Output the [X, Y] coordinate of the center of the cell containing the given text.  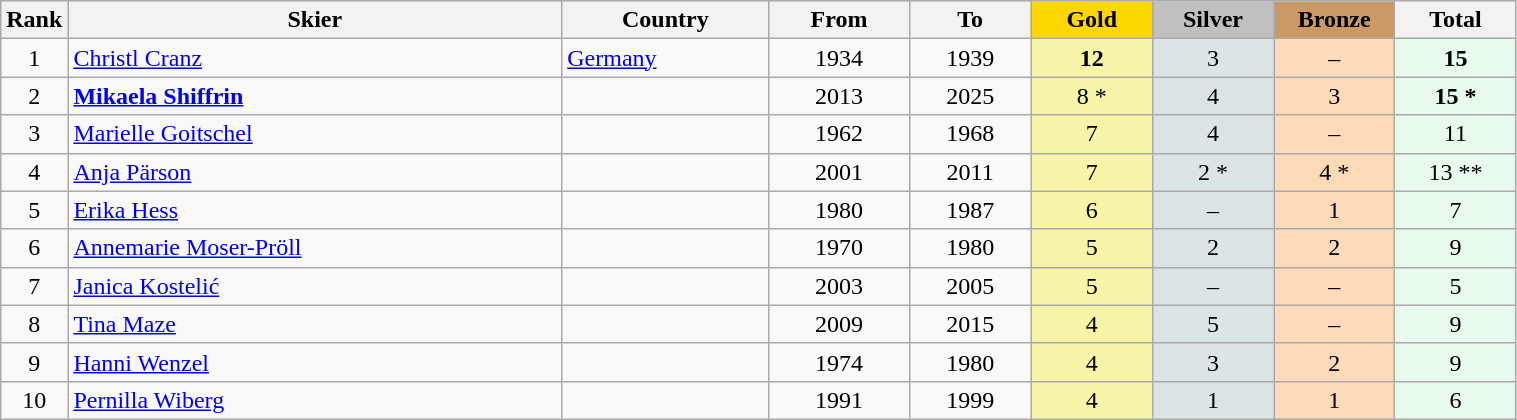
Total [1456, 20]
1974 [839, 362]
2003 [839, 286]
10 [34, 400]
Hanni Wenzel [315, 362]
Erika Hess [315, 210]
1962 [839, 134]
1987 [970, 210]
1968 [970, 134]
Janica Kostelić [315, 286]
1999 [970, 400]
1970 [839, 248]
1991 [839, 400]
Annemarie Moser-Pröll [315, 248]
2001 [839, 172]
2011 [970, 172]
Country [666, 20]
From [839, 20]
1939 [970, 58]
Marielle Goitschel [315, 134]
13 ** [1456, 172]
Gold [1092, 20]
Germany [666, 58]
Tina Maze [315, 324]
2009 [839, 324]
Pernilla Wiberg [315, 400]
Christl Cranz [315, 58]
2015 [970, 324]
12 [1092, 58]
15 * [1456, 96]
2013 [839, 96]
To [970, 20]
2025 [970, 96]
11 [1456, 134]
4 * [1334, 172]
15 [1456, 58]
8 [34, 324]
Skier [315, 20]
Mikaela Shiffrin [315, 96]
2005 [970, 286]
Rank [34, 20]
8 * [1092, 96]
Silver [1212, 20]
Bronze [1334, 20]
1934 [839, 58]
2 * [1212, 172]
Anja Pärson [315, 172]
